Return (x, y) of the center of cell containing provided text 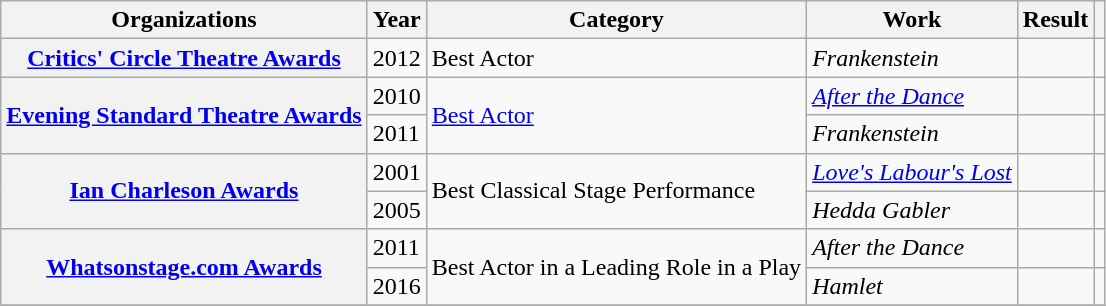
Organizations (184, 20)
2005 (396, 210)
Whatsonstage.com Awards (184, 267)
Hamlet (912, 286)
Result (1055, 20)
Love's Labour's Lost (912, 172)
Critics' Circle Theatre Awards (184, 58)
Hedda Gabler (912, 210)
2010 (396, 96)
Best Actor in a Leading Role in a Play (616, 267)
Category (616, 20)
Work (912, 20)
2012 (396, 58)
2016 (396, 286)
Year (396, 20)
Ian Charleson Awards (184, 191)
Best Classical Stage Performance (616, 191)
Evening Standard Theatre Awards (184, 115)
2001 (396, 172)
